Pinpoint the cell where the given text exists, returning its (x, y) midpoint coordinate. 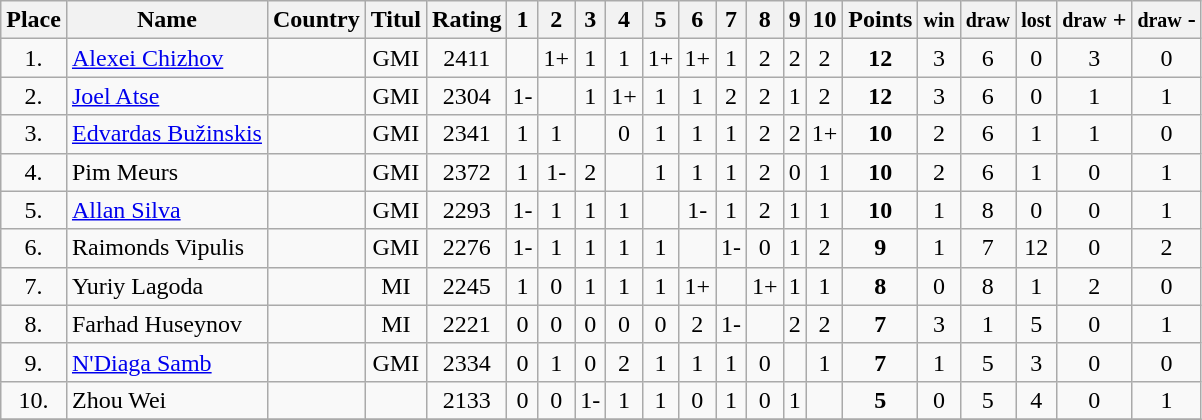
7. (34, 286)
Rating (467, 20)
Pim Meurs (166, 172)
Edvardas Bužinskis (166, 134)
10. (34, 400)
Raimonds Vipulis (166, 248)
Zhou Wei (166, 400)
2372 (467, 172)
N'Diaga Samb (166, 362)
draw - (1166, 20)
Points (880, 20)
Alexei Chizhov (166, 58)
2411 (467, 58)
3. (34, 134)
2341 (467, 134)
draw (988, 20)
Allan Silva (166, 210)
8. (34, 324)
draw + (1094, 20)
6. (34, 248)
2293 (467, 210)
2276 (467, 248)
Name (166, 20)
2245 (467, 286)
9. (34, 362)
Yuriy Lagoda (166, 286)
Joel Atse (166, 96)
Country (316, 20)
win (939, 20)
1. (34, 58)
5. (34, 210)
Place (34, 20)
Titul (396, 20)
4. (34, 172)
Farhad Huseynov (166, 324)
2133 (467, 400)
2221 (467, 324)
2. (34, 96)
lost (1036, 20)
2304 (467, 96)
2334 (467, 362)
